Identify which cell holds the provided text, then report its [X, Y] central coordinate. 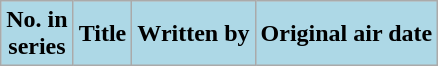
Written by [194, 34]
No. inseries [37, 34]
Title [102, 34]
Original air date [346, 34]
